Return the (X, Y) coordinate for the center point of the cell that contains the specified text.  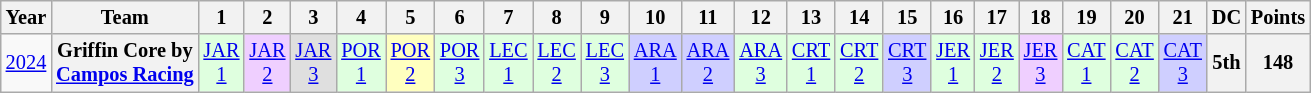
20 (1134, 17)
CAT2 (1134, 63)
Points (1278, 17)
Griffin Core byCampos Racing (124, 63)
12 (760, 17)
8 (556, 17)
CAT1 (1086, 63)
148 (1278, 63)
4 (360, 17)
6 (460, 17)
LEC1 (508, 63)
14 (859, 17)
JAR3 (313, 63)
ARA2 (708, 63)
Team (124, 17)
JAR1 (221, 63)
CRT3 (907, 63)
2 (267, 17)
11 (708, 17)
21 (1183, 17)
1 (221, 17)
ARA1 (656, 63)
JAR2 (267, 63)
JER1 (953, 63)
CRT1 (811, 63)
9 (605, 17)
16 (953, 17)
7 (508, 17)
DC (1226, 17)
Year (26, 17)
POR1 (360, 63)
5 (410, 17)
ARA3 (760, 63)
CAT3 (1183, 63)
2024 (26, 63)
LEC2 (556, 63)
LEC3 (605, 63)
3 (313, 17)
19 (1086, 17)
5th (1226, 63)
13 (811, 17)
17 (997, 17)
JER2 (997, 63)
10 (656, 17)
18 (1041, 17)
JER3 (1041, 63)
15 (907, 17)
POR2 (410, 63)
CRT2 (859, 63)
POR3 (460, 63)
